Output the (x, y) coordinate of the center of the cell containing the given text.  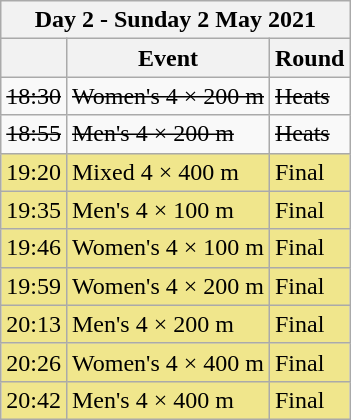
20:13 (34, 324)
19:46 (34, 248)
Men's 4 × 100 m (168, 210)
Event (168, 58)
Men's 4 × 400 m (168, 400)
Mixed 4 × 400 m (168, 172)
18:30 (34, 96)
20:42 (34, 400)
Round (309, 58)
19:59 (34, 286)
19:20 (34, 172)
Women's 4 × 400 m (168, 362)
18:55 (34, 134)
20:26 (34, 362)
Day 2 - Sunday 2 May 2021 (176, 20)
Women's 4 × 100 m (168, 248)
19:35 (34, 210)
